Extract the [x, y] coordinate from the center of the cell holding the provided text.  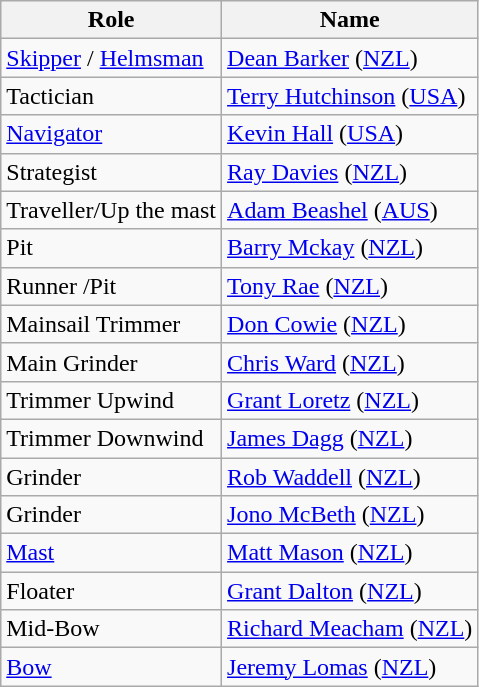
Don Cowie (NZL) [350, 324]
Mainsail Trimmer [112, 324]
Mid-Bow [112, 629]
Grant Dalton (NZL) [350, 591]
Floater [112, 591]
Adam Beashel (AUS) [350, 210]
Skipper / Helmsman [112, 58]
Mast [112, 553]
Matt Mason (NZL) [350, 553]
Trimmer Upwind [112, 400]
Role [112, 20]
Kevin Hall (USA) [350, 134]
Strategist [112, 172]
Trimmer Downwind [112, 438]
Dean Barker (NZL) [350, 58]
Pit [112, 248]
Jono McBeth (NZL) [350, 515]
Main Grinder [112, 362]
Chris Ward (NZL) [350, 362]
Tony Rae (NZL) [350, 286]
Grant Loretz (NZL) [350, 400]
Name [350, 20]
Richard Meacham (NZL) [350, 629]
Navigator [112, 134]
Tactician [112, 96]
Barry Mckay (NZL) [350, 248]
Terry Hutchinson (USA) [350, 96]
Ray Davies (NZL) [350, 172]
Rob Waddell (NZL) [350, 477]
Jeremy Lomas (NZL) [350, 667]
Traveller/Up the mast [112, 210]
Runner /Pit [112, 286]
James Dagg (NZL) [350, 438]
Bow [112, 667]
